Scan for the cell matching the given text and deliver its [X, Y] coordinate at center. 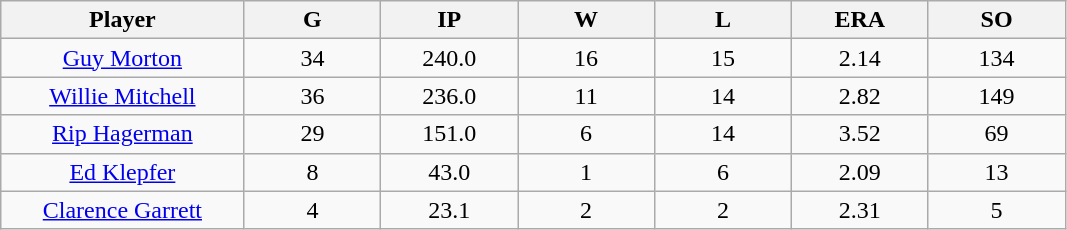
149 [996, 96]
G [312, 20]
151.0 [450, 134]
L [722, 20]
4 [312, 210]
15 [722, 58]
5 [996, 210]
Player [122, 20]
Guy Morton [122, 58]
134 [996, 58]
36 [312, 96]
43.0 [450, 172]
11 [586, 96]
8 [312, 172]
2.09 [860, 172]
ERA [860, 20]
Rip Hagerman [122, 134]
1 [586, 172]
2.14 [860, 58]
34 [312, 58]
69 [996, 134]
16 [586, 58]
2.31 [860, 210]
Ed Klepfer [122, 172]
3.52 [860, 134]
Clarence Garrett [122, 210]
23.1 [450, 210]
Willie Mitchell [122, 96]
IP [450, 20]
SO [996, 20]
29 [312, 134]
236.0 [450, 96]
2.82 [860, 96]
13 [996, 172]
W [586, 20]
240.0 [450, 58]
